Determine the [x, y] coordinate at the center of the cell enclosing the given text.  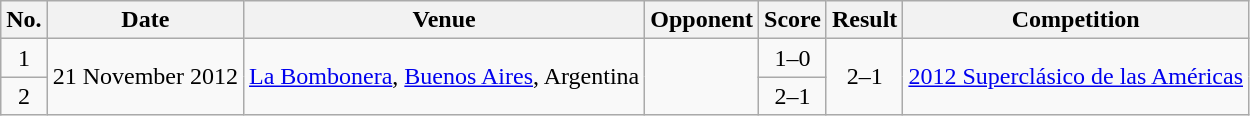
La Bombonera, Buenos Aires, Argentina [444, 77]
Score [793, 20]
1 [24, 58]
No. [24, 20]
21 November 2012 [145, 77]
Result [864, 20]
Date [145, 20]
Venue [444, 20]
Opponent [702, 20]
2012 Superclásico de las Américas [1076, 77]
1–0 [793, 58]
2 [24, 96]
Competition [1076, 20]
